From the cell containing the given text, extract its center point as [x, y] coordinate. 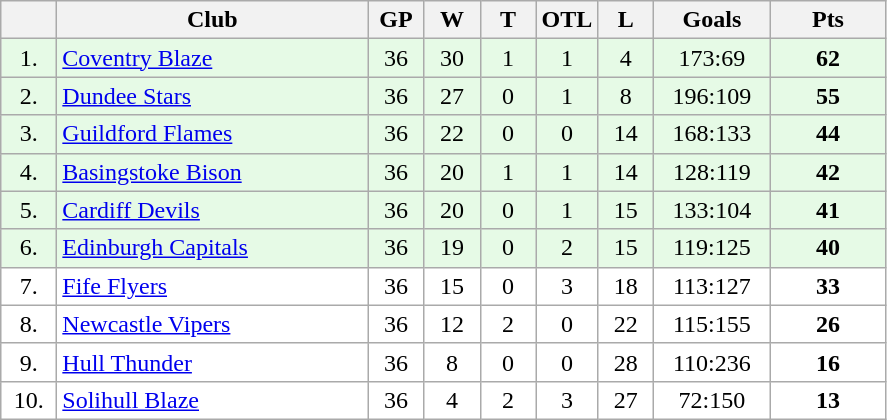
119:125 [712, 248]
42 [828, 172]
Edinburgh Capitals [212, 248]
Pts [828, 20]
110:236 [712, 362]
Newcastle Vipers [212, 324]
12 [452, 324]
4. [29, 172]
28 [626, 362]
Hull Thunder [212, 362]
18 [626, 286]
8. [29, 324]
Solihull Blaze [212, 400]
1. [29, 58]
T [508, 20]
Basingstoke Bison [212, 172]
72:150 [712, 400]
GP [396, 20]
113:127 [712, 286]
Cardiff Devils [212, 210]
168:133 [712, 134]
Fife Flyers [212, 286]
133:104 [712, 210]
OTL [567, 20]
2. [29, 96]
9. [29, 362]
44 [828, 134]
7. [29, 286]
55 [828, 96]
3. [29, 134]
128:119 [712, 172]
62 [828, 58]
Guildford Flames [212, 134]
26 [828, 324]
Coventry Blaze [212, 58]
16 [828, 362]
115:155 [712, 324]
19 [452, 248]
30 [452, 58]
Club [212, 20]
173:69 [712, 58]
13 [828, 400]
196:109 [712, 96]
5. [29, 210]
6. [29, 248]
10. [29, 400]
L [626, 20]
W [452, 20]
41 [828, 210]
Goals [712, 20]
40 [828, 248]
33 [828, 286]
Dundee Stars [212, 96]
